Identify which cell holds the provided text, then report its [x, y] central coordinate. 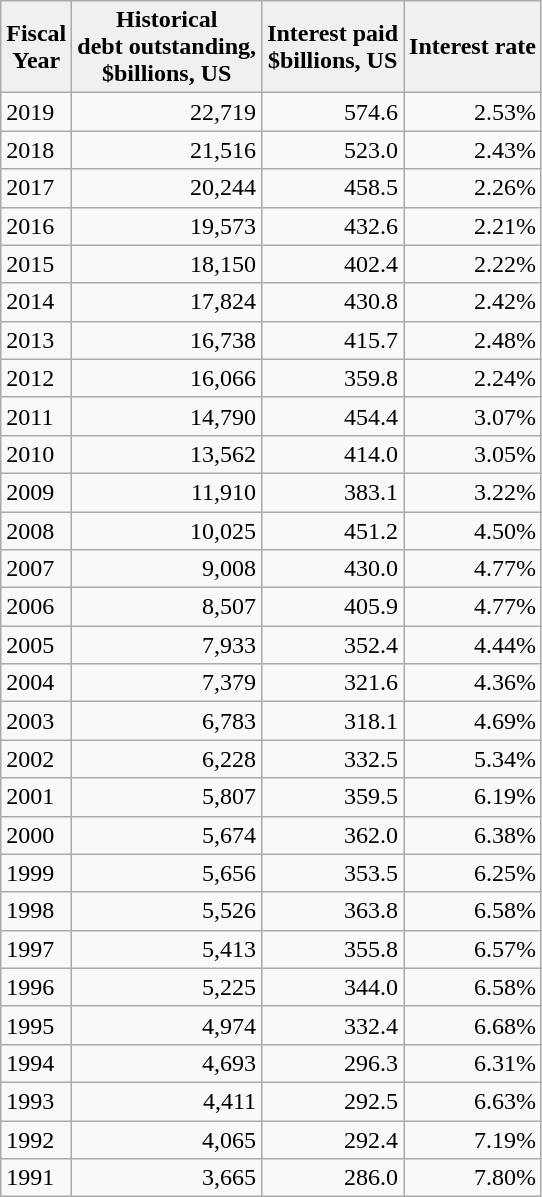
6.57% [473, 949]
292.5 [333, 1101]
11,910 [167, 492]
383.1 [333, 492]
2016 [36, 226]
2007 [36, 569]
10,025 [167, 531]
6,783 [167, 721]
8,507 [167, 607]
16,066 [167, 378]
4.36% [473, 683]
3.22% [473, 492]
9,008 [167, 569]
332.4 [333, 1025]
6,228 [167, 759]
3.05% [473, 454]
2.53% [473, 112]
6.19% [473, 797]
19,573 [167, 226]
432.6 [333, 226]
4,411 [167, 1101]
6.68% [473, 1025]
5,413 [167, 949]
1993 [36, 1101]
5,674 [167, 835]
6.63% [473, 1101]
Interest paid$billions, US [333, 47]
574.6 [333, 112]
7.19% [473, 1139]
2001 [36, 797]
2002 [36, 759]
353.5 [333, 873]
286.0 [333, 1178]
2.24% [473, 378]
2015 [36, 264]
2009 [36, 492]
359.8 [333, 378]
3,665 [167, 1178]
7,379 [167, 683]
362.0 [333, 835]
2013 [36, 340]
2.22% [473, 264]
1999 [36, 873]
4.44% [473, 645]
2017 [36, 188]
7.80% [473, 1178]
402.4 [333, 264]
7,933 [167, 645]
22,719 [167, 112]
454.4 [333, 416]
6.38% [473, 835]
4,693 [167, 1063]
318.1 [333, 721]
2019 [36, 112]
405.9 [333, 607]
2.43% [473, 150]
1998 [36, 911]
17,824 [167, 302]
2018 [36, 150]
2008 [36, 531]
2.26% [473, 188]
1992 [36, 1139]
430.8 [333, 302]
Historical debt outstanding,$billions, US [167, 47]
363.8 [333, 911]
1991 [36, 1178]
14,790 [167, 416]
321.6 [333, 683]
FiscalYear [36, 47]
5,526 [167, 911]
458.5 [333, 188]
2.42% [473, 302]
5,225 [167, 987]
2.21% [473, 226]
1997 [36, 949]
5,656 [167, 873]
451.2 [333, 531]
1996 [36, 987]
1995 [36, 1025]
20,244 [167, 188]
4.69% [473, 721]
352.4 [333, 645]
5.34% [473, 759]
2003 [36, 721]
5,807 [167, 797]
2006 [36, 607]
6.25% [473, 873]
415.7 [333, 340]
2011 [36, 416]
21,516 [167, 150]
292.4 [333, 1139]
414.0 [333, 454]
332.5 [333, 759]
4,974 [167, 1025]
16,738 [167, 340]
2014 [36, 302]
4.50% [473, 531]
18,150 [167, 264]
3.07% [473, 416]
2005 [36, 645]
Interest rate [473, 47]
523.0 [333, 150]
296.3 [333, 1063]
6.31% [473, 1063]
359.5 [333, 797]
2012 [36, 378]
2.48% [473, 340]
1994 [36, 1063]
2000 [36, 835]
355.8 [333, 949]
13,562 [167, 454]
344.0 [333, 987]
4,065 [167, 1139]
2004 [36, 683]
2010 [36, 454]
430.0 [333, 569]
